For the text-containing cell, return its midpoint in (x, y) coordinate format. 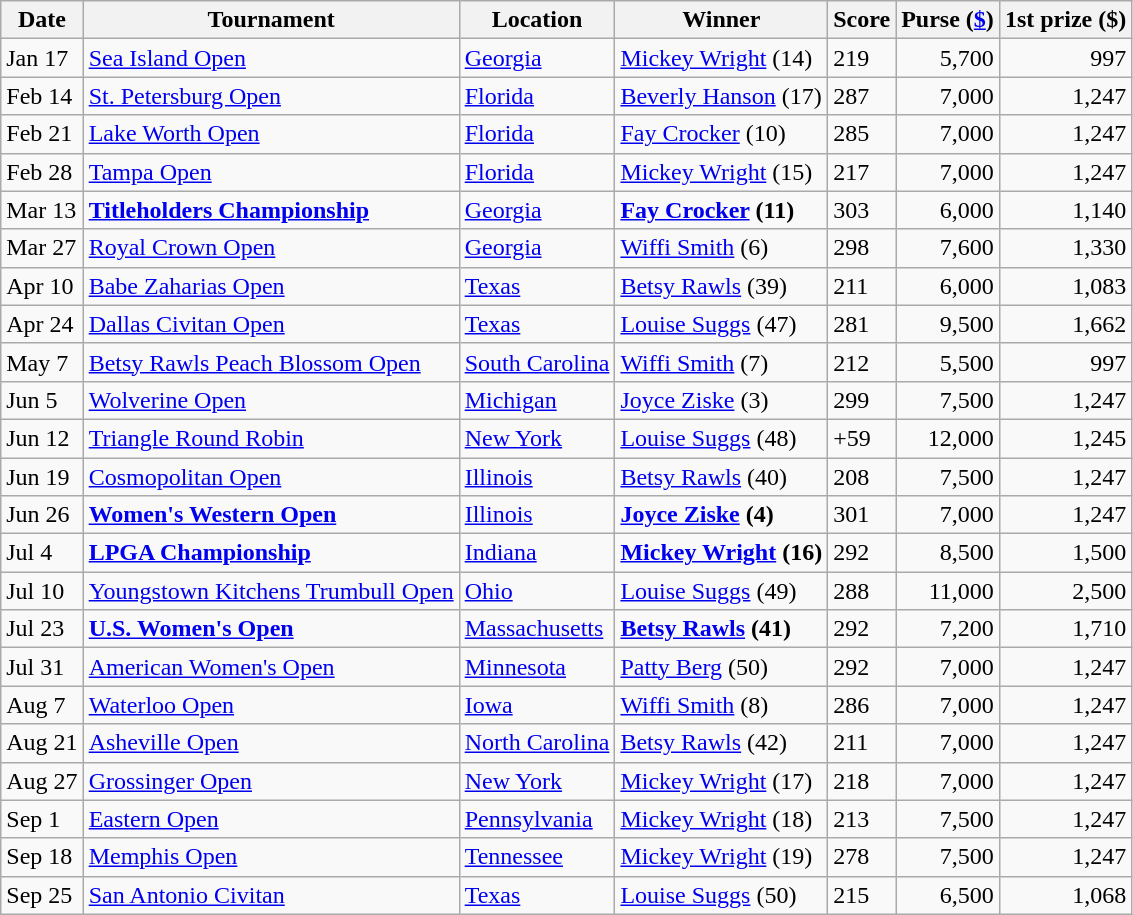
Mickey Wright (14) (722, 58)
1st prize ($) (1065, 20)
Mar 27 (42, 248)
Aug 27 (42, 781)
208 (862, 477)
Beverly Hanson (17) (722, 96)
Joyce Ziske (4) (722, 515)
213 (862, 819)
2,500 (1065, 591)
Aug 21 (42, 743)
212 (862, 362)
217 (862, 172)
299 (862, 400)
North Carolina (537, 743)
Betsy Rawls (40) (722, 477)
278 (862, 857)
Score (862, 20)
Women's Western Open (271, 515)
Joyce Ziske (3) (722, 400)
Wiffi Smith (6) (722, 248)
5,500 (948, 362)
LPGA Championship (271, 553)
Grossinger Open (271, 781)
Betsy Rawls (41) (722, 629)
San Antonio Civitan (271, 895)
Mickey Wright (17) (722, 781)
Feb 21 (42, 134)
Cosmopolitan Open (271, 477)
1,083 (1065, 286)
298 (862, 248)
1,140 (1065, 210)
U.S. Women's Open (271, 629)
Sep 1 (42, 819)
281 (862, 324)
1,710 (1065, 629)
Jun 19 (42, 477)
6,500 (948, 895)
Tampa Open (271, 172)
Minnesota (537, 667)
Apr 10 (42, 286)
301 (862, 515)
May 7 (42, 362)
Indiana (537, 553)
Lake Worth Open (271, 134)
Tennessee (537, 857)
Mickey Wright (16) (722, 553)
5,700 (948, 58)
Wolverine Open (271, 400)
Winner (722, 20)
Louise Suggs (48) (722, 438)
1,662 (1065, 324)
7,600 (948, 248)
Betsy Rawls (39) (722, 286)
Wiffi Smith (7) (722, 362)
Triangle Round Robin (271, 438)
Purse ($) (948, 20)
Dallas Civitan Open (271, 324)
Tournament (271, 20)
Sep 18 (42, 857)
Location (537, 20)
Louise Suggs (50) (722, 895)
12,000 (948, 438)
Iowa (537, 705)
Louise Suggs (49) (722, 591)
Mickey Wright (18) (722, 819)
286 (862, 705)
Jul 10 (42, 591)
Fay Crocker (10) (722, 134)
288 (862, 591)
Massachusetts (537, 629)
St. Petersburg Open (271, 96)
Apr 24 (42, 324)
Mickey Wright (15) (722, 172)
Date (42, 20)
Titleholders Championship (271, 210)
Jun 26 (42, 515)
285 (862, 134)
Jul 31 (42, 667)
Jun 5 (42, 400)
215 (862, 895)
Patty Berg (50) (722, 667)
+59 (862, 438)
South Carolina (537, 362)
Pennsylvania (537, 819)
Fay Crocker (11) (722, 210)
1,245 (1065, 438)
Jan 17 (42, 58)
Ohio (537, 591)
Asheville Open (271, 743)
11,000 (948, 591)
287 (862, 96)
7,200 (948, 629)
Jul 4 (42, 553)
Memphis Open (271, 857)
Sea Island Open (271, 58)
Betsy Rawls Peach Blossom Open (271, 362)
218 (862, 781)
1,330 (1065, 248)
Jul 23 (42, 629)
Eastern Open (271, 819)
Youngstown Kitchens Trumbull Open (271, 591)
303 (862, 210)
9,500 (948, 324)
8,500 (948, 553)
Betsy Rawls (42) (722, 743)
Feb 14 (42, 96)
1,500 (1065, 553)
American Women's Open (271, 667)
Mar 13 (42, 210)
1,068 (1065, 895)
Waterloo Open (271, 705)
Jun 12 (42, 438)
Royal Crown Open (271, 248)
Michigan (537, 400)
Louise Suggs (47) (722, 324)
Wiffi Smith (8) (722, 705)
Feb 28 (42, 172)
219 (862, 58)
Babe Zaharias Open (271, 286)
Sep 25 (42, 895)
Mickey Wright (19) (722, 857)
Aug 7 (42, 705)
